Detect which cell encompasses the target text, then output its (X, Y) center coordinate. 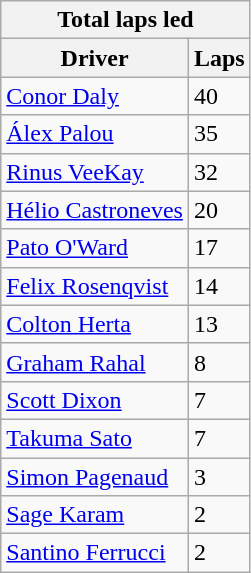
Hélio Castroneves (95, 210)
32 (219, 172)
Takuma Sato (95, 438)
3 (219, 477)
Conor Daly (95, 96)
Felix Rosenqvist (95, 286)
Rinus VeeKay (95, 172)
20 (219, 210)
17 (219, 248)
Álex Palou (95, 134)
Total laps led (126, 20)
Santino Ferrucci (95, 553)
Sage Karam (95, 515)
14 (219, 286)
40 (219, 96)
Graham Rahal (95, 362)
Pato O'Ward (95, 248)
Colton Herta (95, 324)
Driver (95, 58)
13 (219, 324)
35 (219, 134)
8 (219, 362)
Scott Dixon (95, 400)
Laps (219, 58)
Simon Pagenaud (95, 477)
